Extract the (x, y) coordinate from the center of the cell holding the provided text.  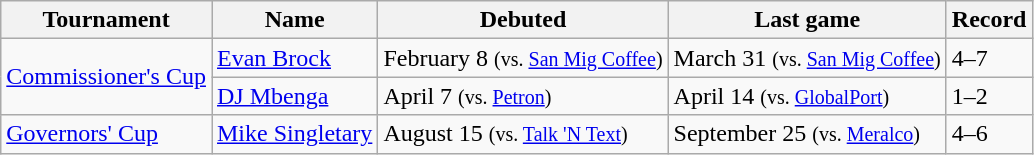
Commissioner's Cup (106, 77)
April 7 (vs. Petron) (523, 96)
August 15 (vs. Talk 'N Text) (523, 134)
1–2 (989, 96)
March 31 (vs. San Mig Coffee) (807, 58)
Governors' Cup (106, 134)
Name (295, 20)
Last game (807, 20)
4–7 (989, 58)
February 8 (vs. San Mig Coffee) (523, 58)
Evan Brock (295, 58)
April 14 (vs. GlobalPort) (807, 96)
September 25 (vs. Meralco) (807, 134)
DJ Mbenga (295, 96)
4–6 (989, 134)
Debuted (523, 20)
Mike Singletary (295, 134)
Tournament (106, 20)
Record (989, 20)
